Locate the cell with the specified text and output its (X, Y) center coordinate. 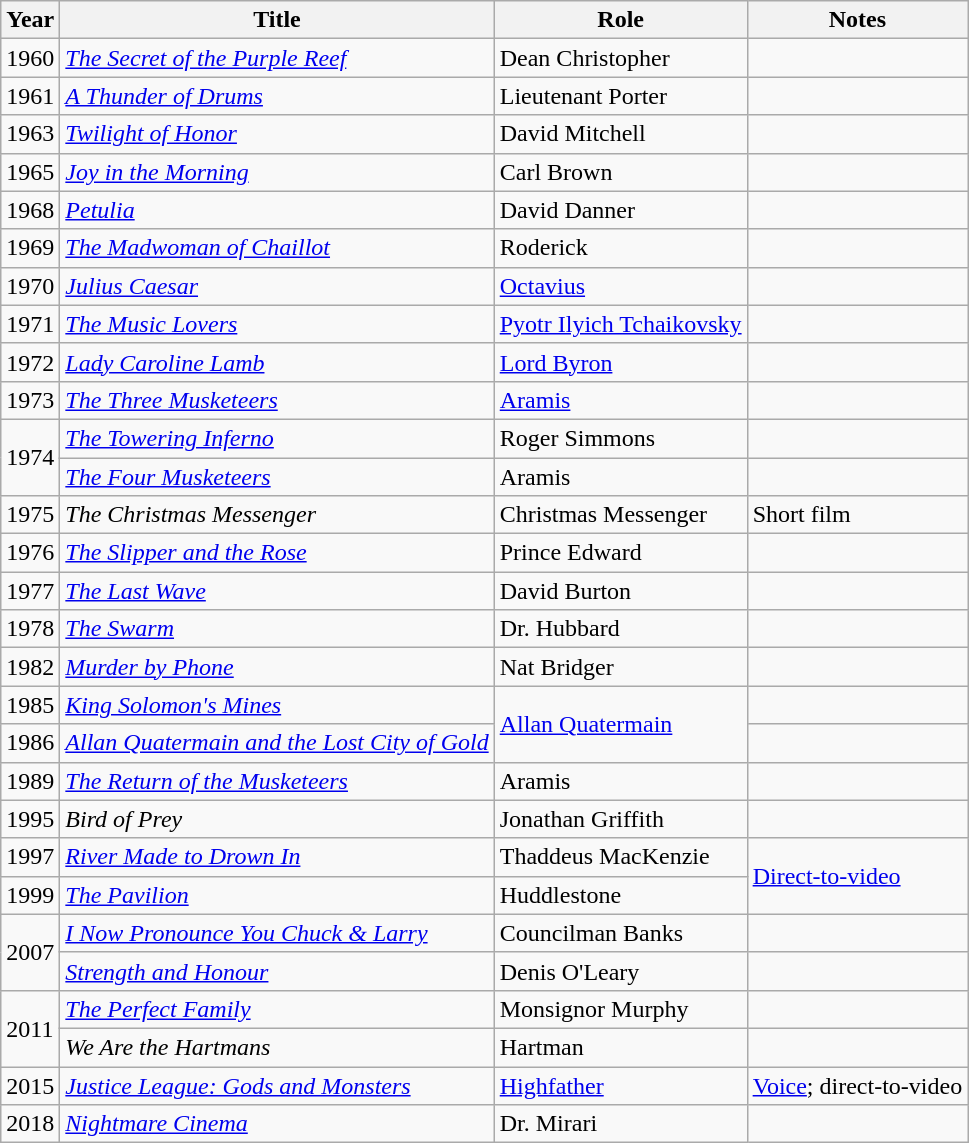
David Mitchell (620, 134)
Jonathan Griffith (620, 819)
Hartman (620, 1047)
The Slipper and the Rose (277, 553)
Dr. Hubbard (620, 629)
Lord Byron (620, 362)
Short film (858, 515)
1970 (30, 286)
1989 (30, 781)
David Burton (620, 591)
1974 (30, 457)
The Three Musketeers (277, 400)
1985 (30, 705)
1977 (30, 591)
2015 (30, 1085)
King Solomon's Mines (277, 705)
The Perfect Family (277, 1009)
1978 (30, 629)
Denis O'Leary (620, 971)
1975 (30, 515)
Allan Quatermain and the Lost City of Gold (277, 743)
1961 (30, 96)
Bird of Prey (277, 819)
1968 (30, 210)
Dean Christopher (620, 58)
1997 (30, 857)
Highfather (620, 1085)
1960 (30, 58)
Petulia (277, 210)
Title (277, 20)
The Return of the Musketeers (277, 781)
Dr. Mirari (620, 1124)
2011 (30, 1028)
1986 (30, 743)
I Now Pronounce You Chuck & Larry (277, 933)
1973 (30, 400)
The Pavilion (277, 895)
The Towering Inferno (277, 438)
A Thunder of Drums (277, 96)
The Secret of the Purple Reef (277, 58)
Roger Simmons (620, 438)
1995 (30, 819)
Thaddeus MacKenzie (620, 857)
1971 (30, 324)
The Swarm (277, 629)
Octavius (620, 286)
Julius Caesar (277, 286)
The Madwoman of Chaillot (277, 248)
Joy in the Morning (277, 172)
Role (620, 20)
Pyotr Ilyich Tchaikovsky (620, 324)
Year (30, 20)
The Christmas Messenger (277, 515)
1976 (30, 553)
Notes (858, 20)
1999 (30, 895)
Murder by Phone (277, 667)
Carl Brown (620, 172)
The Music Lovers (277, 324)
We Are the Hartmans (277, 1047)
The Four Musketeers (277, 477)
Direct-to-video (858, 876)
Justice League: Gods and Monsters (277, 1085)
1965 (30, 172)
Strength and Honour (277, 971)
1963 (30, 134)
Monsignor Murphy (620, 1009)
Twilight of Honor (277, 134)
Prince Edward (620, 553)
Nat Bridger (620, 667)
Allan Quatermain (620, 724)
Huddlestone (620, 895)
Nightmare Cinema (277, 1124)
Voice; direct-to-video (858, 1085)
2007 (30, 952)
1969 (30, 248)
Christmas Messenger (620, 515)
Roderick (620, 248)
1972 (30, 362)
Lady Caroline Lamb (277, 362)
Councilman Banks (620, 933)
Lieutenant Porter (620, 96)
River Made to Drown In (277, 857)
2018 (30, 1124)
The Last Wave (277, 591)
1982 (30, 667)
David Danner (620, 210)
